Scan for the cell matching the given text and deliver its [X, Y] coordinate at center. 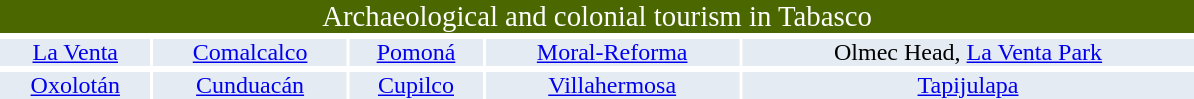
Tapijulapa [968, 86]
Archaeological and colonial tourism in Tabasco [597, 16]
Cupilco [416, 86]
Pomoná [416, 52]
Cunduacán [250, 86]
Olmec Head, La Venta Park [968, 52]
La Venta [76, 52]
Oxolotán [76, 86]
Comalcalco [250, 52]
Moral-Reforma [612, 52]
Villahermosa [612, 86]
